For the text-containing cell, return its midpoint in [x, y] coordinate format. 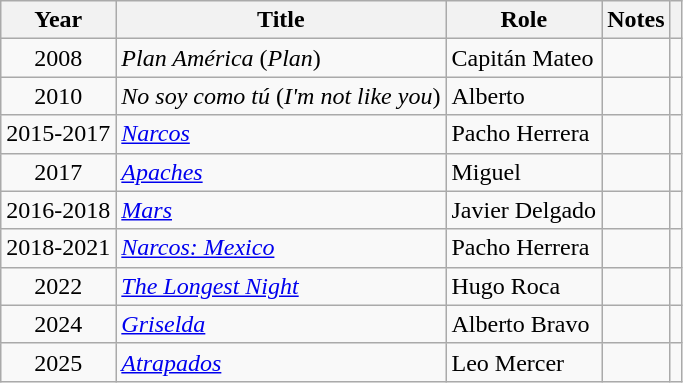
2022 [58, 286]
Title [281, 20]
Javier Delgado [524, 210]
2018-2021 [58, 248]
2024 [58, 324]
Notes [636, 20]
Narcos [281, 134]
Capitán Mateo [524, 58]
Apaches [281, 172]
Plan América (Plan) [281, 58]
Year [58, 20]
Alberto Bravo [524, 324]
Mars [281, 210]
The Longest Night [281, 286]
Atrapados [281, 362]
Griselda [281, 324]
2016-2018 [58, 210]
2010 [58, 96]
No soy como tú (I'm not like you) [281, 96]
2008 [58, 58]
Hugo Roca [524, 286]
2017 [58, 172]
2015-2017 [58, 134]
2025 [58, 362]
Alberto [524, 96]
Miguel [524, 172]
Narcos: Mexico [281, 248]
Role [524, 20]
Leo Mercer [524, 362]
